Output the (x, y) coordinate of the center of the cell containing the given text.  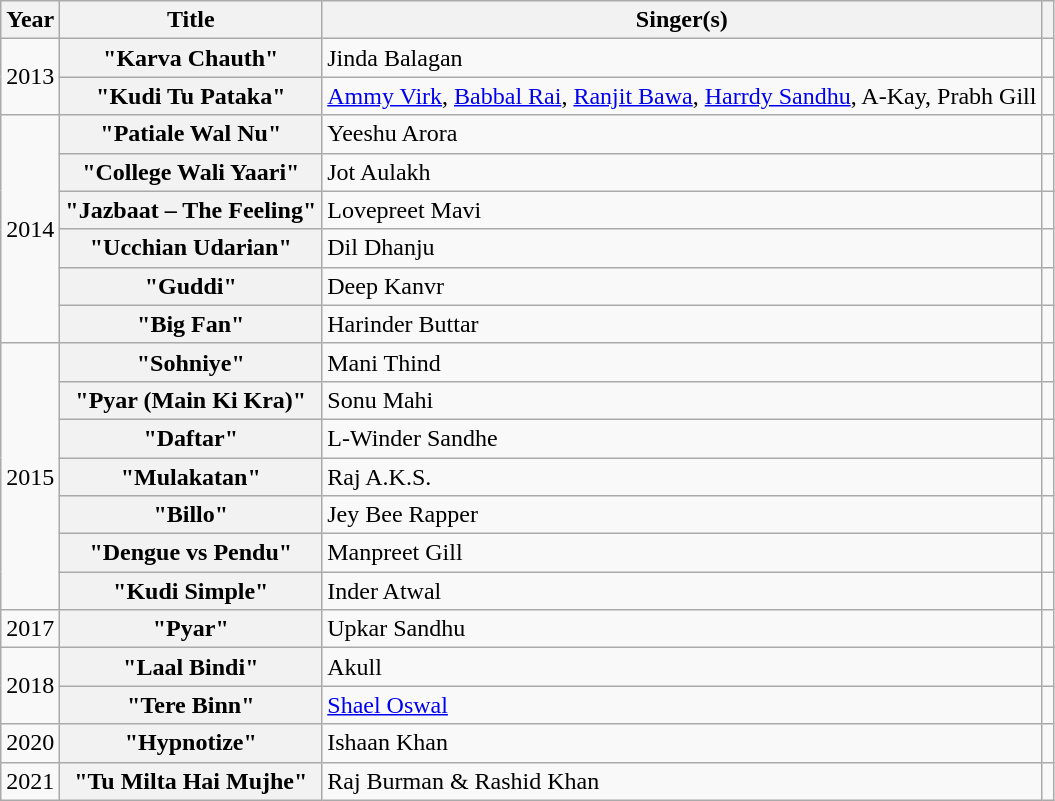
2021 (30, 781)
Akull (682, 667)
"Tere Binn" (191, 705)
"College Wali Yaari" (191, 172)
"Patiale Wal Nu" (191, 134)
Singer(s) (682, 20)
"Karva Chauth" (191, 58)
"Ucchian Udarian" (191, 248)
2015 (30, 476)
Sonu Mahi (682, 400)
"Dengue vs Pendu" (191, 553)
"Kudi Simple" (191, 591)
Year (30, 20)
"Mulakatan" (191, 477)
Jey Bee Rapper (682, 515)
Mani Thind (682, 362)
"Hypnotize" (191, 743)
Yeeshu Arora (682, 134)
Harinder Buttar (682, 324)
Lovepreet Mavi (682, 210)
"Daftar" (191, 438)
2017 (30, 629)
Jinda Balagan (682, 58)
"Tu Milta Hai Mujhe" (191, 781)
Upkar Sandhu (682, 629)
"Guddi" (191, 286)
2020 (30, 743)
"Billo" (191, 515)
"Pyar" (191, 629)
Jot Aulakh (682, 172)
Title (191, 20)
Shael Oswal (682, 705)
"Big Fan" (191, 324)
"Pyar (Main Ki Kra)" (191, 400)
Deep Kanvr (682, 286)
"Kudi Tu Pataka" (191, 96)
2018 (30, 686)
"Jazbaat – The Feeling" (191, 210)
Inder Atwal (682, 591)
Manpreet Gill (682, 553)
Ishaan Khan (682, 743)
Dil Dhanju (682, 248)
L-Winder Sandhe (682, 438)
2014 (30, 229)
Ammy Virk, Babbal Rai, Ranjit Bawa, Harrdy Sandhu, A-Kay, Prabh Gill (682, 96)
2013 (30, 77)
Raj A.K.S. (682, 477)
"Sohniye" (191, 362)
"Laal Bindi" (191, 667)
Raj Burman & Rashid Khan (682, 781)
